Provide the [x, y] coordinate of the cell's center where the given text is located.  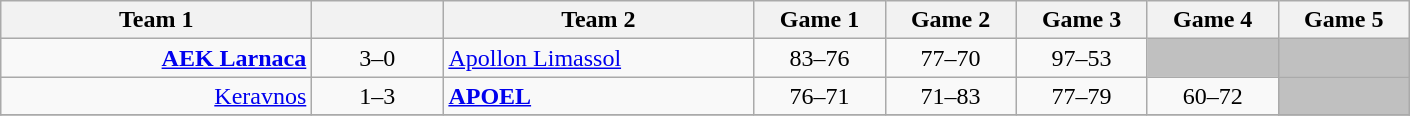
Apollon Limassol [598, 58]
Game 3 [1082, 20]
1–3 [378, 96]
Keravnos [156, 96]
77–70 [950, 58]
83–76 [820, 58]
Game 2 [950, 20]
71–83 [950, 96]
60–72 [1212, 96]
76–71 [820, 96]
APOEL [598, 96]
97–53 [1082, 58]
Team 1 [156, 20]
3–0 [378, 58]
AEK Larnaca [156, 58]
Game 4 [1212, 20]
Game 1 [820, 20]
77–79 [1082, 96]
Team 2 [598, 20]
Game 5 [1344, 20]
